Scan for the cell matching the given text and deliver its (x, y) coordinate at center. 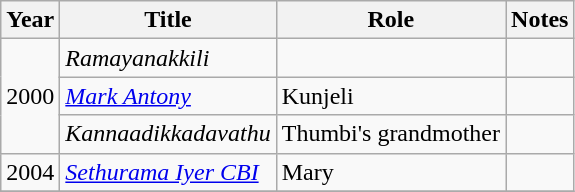
2004 (30, 172)
Kannaadikkadavathu (168, 134)
Year (30, 20)
Sethurama Iyer CBI (168, 172)
Kunjeli (390, 96)
2000 (30, 96)
Notes (540, 20)
Mark Antony (168, 96)
Ramayanakkili (168, 58)
Role (390, 20)
Thumbi's grandmother (390, 134)
Title (168, 20)
Mary (390, 172)
